For the text-containing cell, return its midpoint in (x, y) coordinate format. 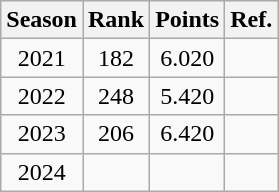
2021 (42, 58)
Points (188, 20)
206 (116, 134)
Season (42, 20)
248 (116, 96)
2023 (42, 134)
2022 (42, 96)
6.020 (188, 58)
182 (116, 58)
Ref. (252, 20)
5.420 (188, 96)
Rank (116, 20)
2024 (42, 172)
6.420 (188, 134)
